Detect which cell encompasses the target text, then output its (X, Y) center coordinate. 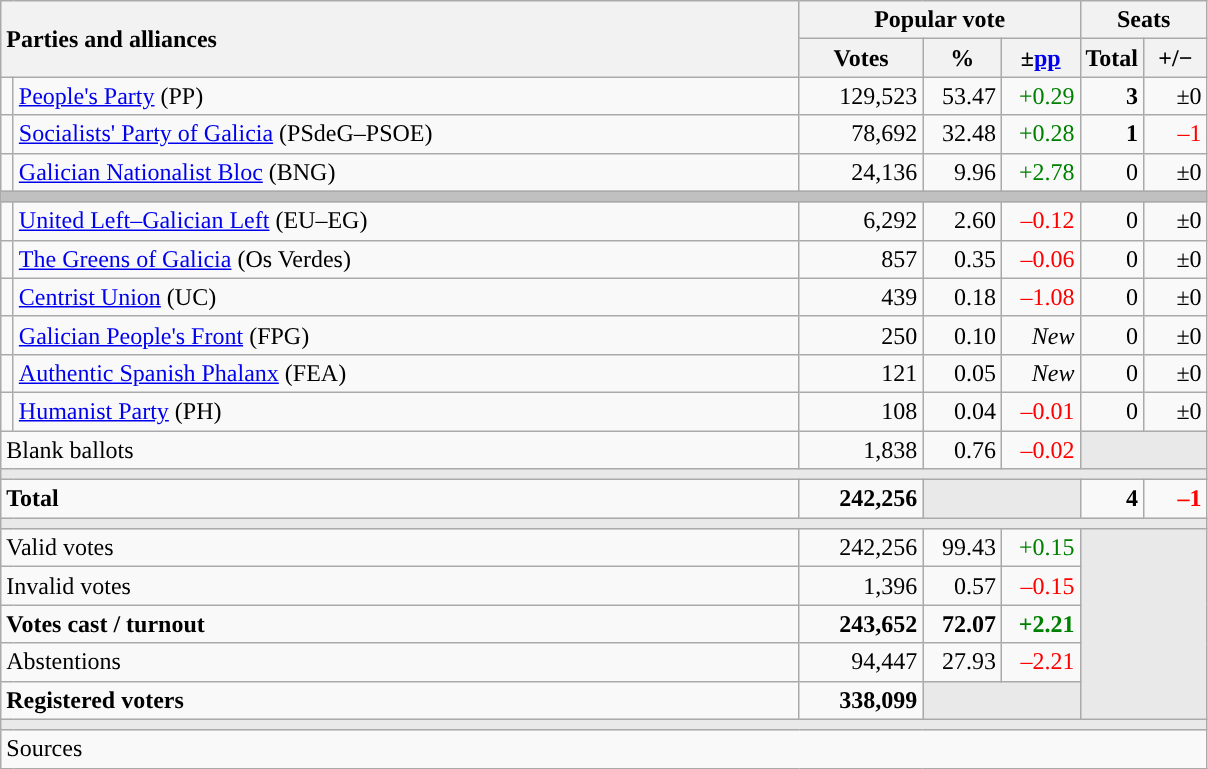
94,447 (861, 662)
Galician People's Front (FPG) (406, 335)
99.43 (962, 548)
0.57 (962, 586)
1,838 (861, 449)
4 (1112, 499)
Humanist Party (PH) (406, 411)
0.35 (962, 259)
6,292 (861, 221)
+0.29 (1040, 96)
Popular vote (940, 20)
Votes cast / turnout (400, 624)
1,396 (861, 586)
108 (861, 411)
United Left–Galician Left (EU–EG) (406, 221)
24,136 (861, 172)
857 (861, 259)
129,523 (861, 96)
2.60 (962, 221)
338,099 (861, 700)
Valid votes (400, 548)
+0.15 (1040, 548)
Registered voters (400, 700)
0.04 (962, 411)
+2.78 (1040, 172)
Galician Nationalist Bloc (BNG) (406, 172)
53.47 (962, 96)
243,652 (861, 624)
–1.08 (1040, 297)
Socialists' Party of Galicia (PSdeG–PSOE) (406, 134)
0.76 (962, 449)
–0.06 (1040, 259)
±pp (1040, 58)
72.07 (962, 624)
250 (861, 335)
–0.02 (1040, 449)
27.93 (962, 662)
Seats (1144, 20)
1 (1112, 134)
+2.21 (1040, 624)
Abstentions (400, 662)
Parties and alliances (400, 39)
People's Party (PP) (406, 96)
–0.01 (1040, 411)
Authentic Spanish Phalanx (FEA) (406, 373)
Invalid votes (400, 586)
0.05 (962, 373)
32.48 (962, 134)
439 (861, 297)
78,692 (861, 134)
Sources (604, 749)
The Greens of Galicia (Os Verdes) (406, 259)
121 (861, 373)
3 (1112, 96)
% (962, 58)
+0.28 (1040, 134)
+/− (1176, 58)
Blank ballots (400, 449)
Centrist Union (UC) (406, 297)
9.96 (962, 172)
Votes (861, 58)
0.18 (962, 297)
0.10 (962, 335)
–0.15 (1040, 586)
–2.21 (1040, 662)
–0.12 (1040, 221)
